Output the [X, Y] coordinate of the center of the cell containing the given text.  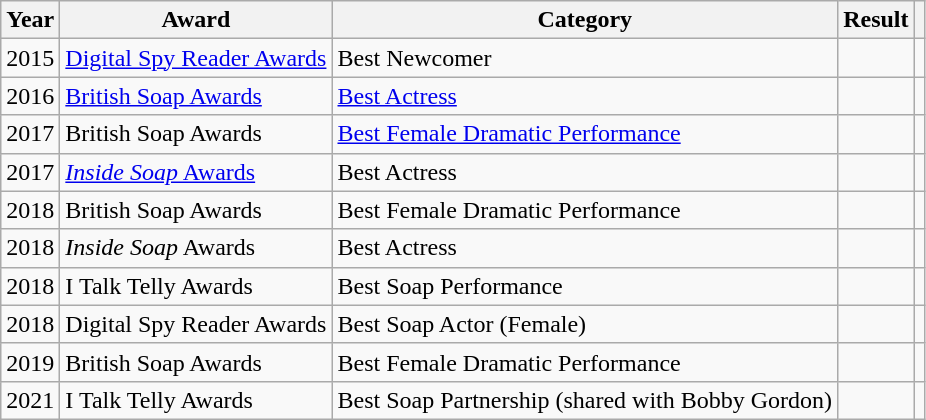
Best Newcomer [585, 58]
Best Soap Performance [585, 286]
Result [876, 20]
Award [196, 20]
Year [30, 20]
Best Soap Partnership (shared with Bobby Gordon) [585, 400]
Category [585, 20]
2021 [30, 400]
2015 [30, 58]
2016 [30, 96]
Best Soap Actor (Female) [585, 324]
2019 [30, 362]
